From the cell containing the given text, extract its center point as (x, y) coordinate. 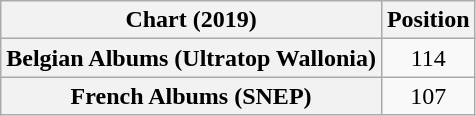
French Albums (SNEP) (192, 96)
107 (428, 96)
Chart (2019) (192, 20)
Belgian Albums (Ultratop Wallonia) (192, 58)
114 (428, 58)
Position (428, 20)
